Extract the [X, Y] coordinate from the center of the cell holding the provided text.  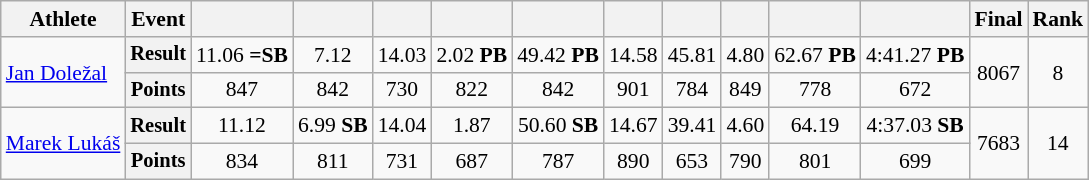
653 [692, 162]
1.87 [472, 126]
14.67 [634, 126]
822 [472, 90]
8067 [998, 72]
849 [745, 90]
14 [1058, 144]
811 [333, 162]
39.41 [692, 126]
14.58 [634, 55]
Marek Lukáš [64, 144]
4.60 [745, 126]
Final [998, 19]
11.06 =SB [242, 55]
8 [1058, 72]
7683 [998, 144]
Event [158, 19]
801 [815, 162]
14.03 [402, 55]
687 [472, 162]
730 [402, 90]
784 [692, 90]
901 [634, 90]
45.81 [692, 55]
6.99 SB [333, 126]
62.67 PB [815, 55]
699 [915, 162]
890 [634, 162]
2.02 PB [472, 55]
4:41.27 PB [915, 55]
64.19 [815, 126]
4.80 [745, 55]
Rank [1058, 19]
790 [745, 162]
4:37.03 SB [915, 126]
731 [402, 162]
847 [242, 90]
11.12 [242, 126]
778 [815, 90]
Athlete [64, 19]
Jan Doležal [64, 72]
49.42 PB [558, 55]
787 [558, 162]
7.12 [333, 55]
50.60 SB [558, 126]
834 [242, 162]
14.04 [402, 126]
672 [915, 90]
